Output the (x, y) coordinate of the center of the cell containing the given text.  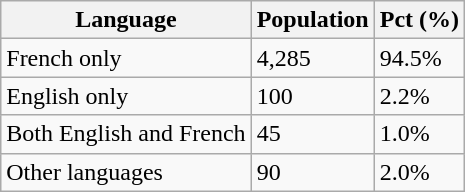
94.5% (419, 58)
Population (312, 20)
45 (312, 134)
Language (126, 20)
2.2% (419, 96)
Both English and French (126, 134)
French only (126, 58)
4,285 (312, 58)
2.0% (419, 172)
Pct (%) (419, 20)
1.0% (419, 134)
100 (312, 96)
90 (312, 172)
English only (126, 96)
Other languages (126, 172)
